Locate the cell with the specified text and output its (x, y) center coordinate. 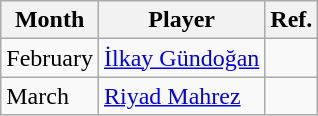
March (50, 96)
Player (181, 20)
İlkay Gündoğan (181, 58)
Month (50, 20)
Ref. (292, 20)
February (50, 58)
Riyad Mahrez (181, 96)
